For the text-containing cell, return its midpoint in [X, Y] coordinate format. 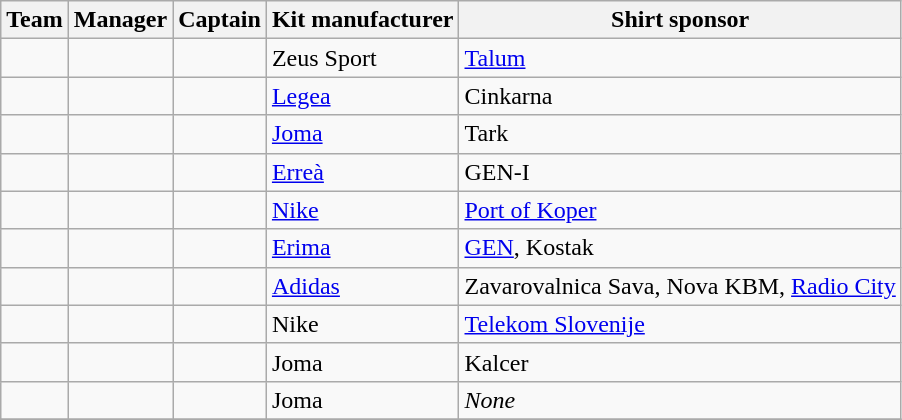
Kalcer [680, 362]
Erima [362, 248]
Erreà [362, 172]
Cinkarna [680, 96]
Zavarovalnica Sava, Nova KBM, Radio City [680, 286]
Port of Koper [680, 210]
Legea [362, 96]
GEN-I [680, 172]
None [680, 400]
Telekom Slovenije [680, 324]
Manager [120, 20]
Zeus Sport [362, 58]
Talum [680, 58]
GEN, Kostak [680, 248]
Shirt sponsor [680, 20]
Tark [680, 134]
Team [35, 20]
Adidas [362, 286]
Kit manufacturer [362, 20]
Captain [220, 20]
